Locate the cell with the specified text and output its (X, Y) center coordinate. 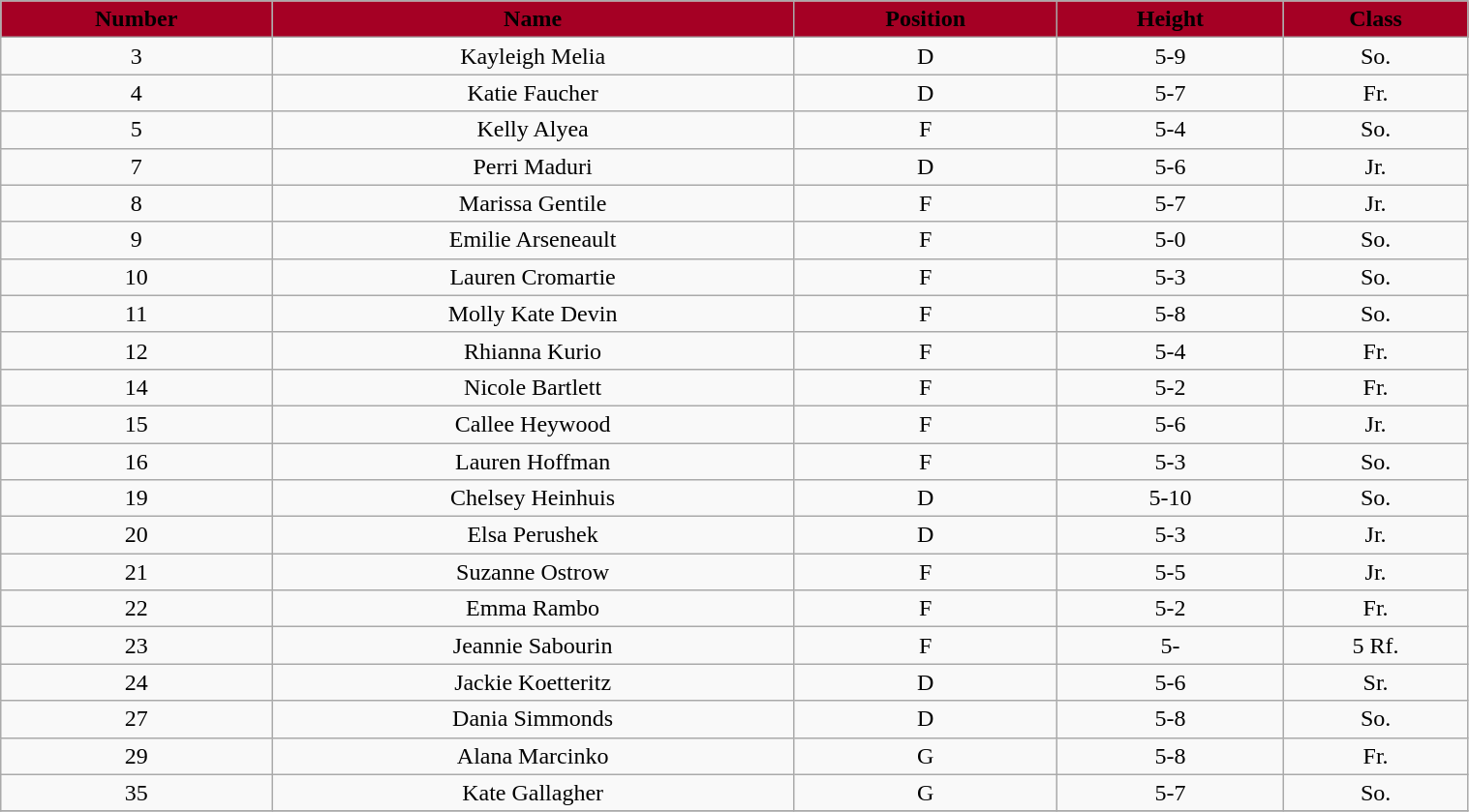
Jeannie Sabourin (533, 646)
5- (1170, 646)
24 (137, 682)
Perri Maduri (533, 166)
Lauren Hoffman (533, 462)
Position (926, 19)
5 Rf. (1375, 646)
5-0 (1170, 240)
4 (137, 93)
5-10 (1170, 498)
15 (137, 424)
9 (137, 240)
Alana Marcinko (533, 756)
19 (137, 498)
Rhianna Kurio (533, 350)
Emma Rambo (533, 609)
Height (1170, 19)
Kate Gallagher (533, 793)
11 (137, 314)
Lauren Cromartie (533, 277)
Katie Faucher (533, 93)
Suzanne Ostrow (533, 572)
Kelly Alyea (533, 130)
Callee Heywood (533, 424)
27 (137, 719)
Chelsey Heinhuis (533, 498)
Emilie Arseneault (533, 240)
Number (137, 19)
12 (137, 350)
Nicole Bartlett (533, 387)
Molly Kate Devin (533, 314)
Elsa Perushek (533, 535)
16 (137, 462)
3 (137, 56)
7 (137, 166)
Sr. (1375, 682)
5-5 (1170, 572)
8 (137, 203)
Name (533, 19)
Kayleigh Melia (533, 56)
22 (137, 609)
10 (137, 277)
21 (137, 572)
5-9 (1170, 56)
20 (137, 535)
14 (137, 387)
Jackie Koetteritz (533, 682)
35 (137, 793)
5 (137, 130)
Class (1375, 19)
Marissa Gentile (533, 203)
Dania Simmonds (533, 719)
23 (137, 646)
29 (137, 756)
